Provide the [x, y] coordinate of the cell's center where the given text is located.  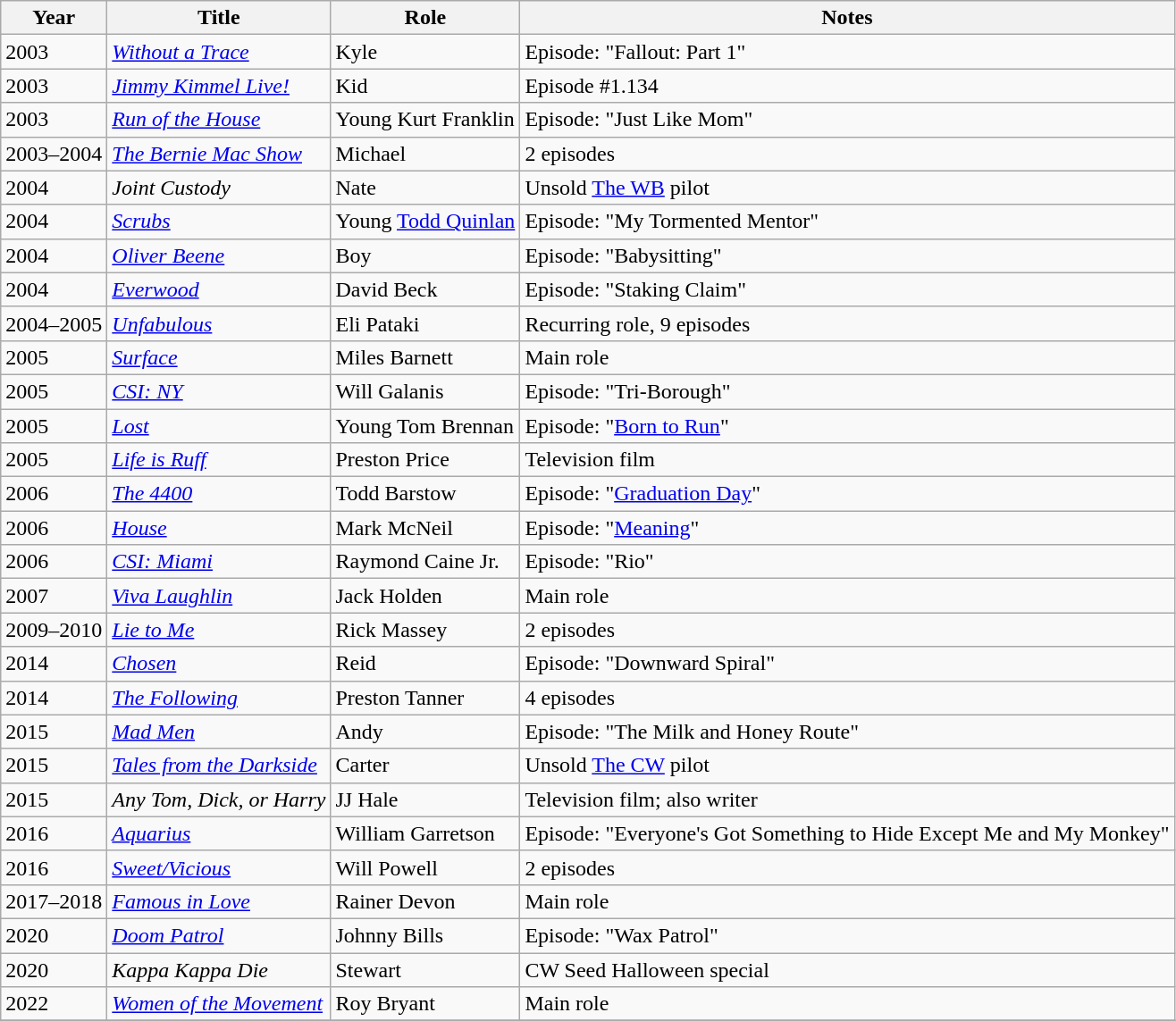
2009–2010 [54, 630]
Episode: "Graduation Day" [847, 494]
Episode: "Everyone's Got Something to Hide Except Me and My Monkey" [847, 833]
Kappa Kappa Die [219, 969]
Viva Laughlin [219, 596]
Young Tom Brennan [425, 426]
4 episodes [847, 698]
CSI: Miami [219, 562]
Stewart [425, 969]
David Beck [425, 289]
Episode: "My Tormented Mentor" [847, 222]
Television film; also writer [847, 799]
Famous in Love [219, 901]
Rick Massey [425, 630]
Everwood [219, 289]
Episode: "Meaning" [847, 528]
Rainer Devon [425, 901]
Any Tom, Dick, or Harry [219, 799]
The Following [219, 698]
Without a Trace [219, 52]
Young Todd Quinlan [425, 222]
Women of the Movement [219, 1004]
Episode: "Wax Patrol" [847, 935]
Episode: "Downward Spiral" [847, 664]
Carter [425, 766]
2004–2005 [54, 323]
Mad Men [219, 732]
Johnny Bills [425, 935]
Chosen [219, 664]
Unsold The CW pilot [847, 766]
Scrubs [219, 222]
Kyle [425, 52]
Boy [425, 255]
Unsold The WB pilot [847, 188]
Tales from the Darkside [219, 766]
Episode #1.134 [847, 86]
Reid [425, 664]
Life is Ruff [219, 460]
Episode: "Born to Run" [847, 426]
Episode: "Fallout: Part 1" [847, 52]
CW Seed Halloween special [847, 969]
Surface [219, 357]
Episode: "Babysitting" [847, 255]
JJ Hale [425, 799]
Andy [425, 732]
Michael [425, 154]
Lost [219, 426]
Miles Barnett [425, 357]
CSI: NY [219, 391]
Mark McNeil [425, 528]
William Garretson [425, 833]
Run of the House [219, 120]
2017–2018 [54, 901]
Lie to Me [219, 630]
Jimmy Kimmel Live! [219, 86]
Preston Tanner [425, 698]
Year [54, 18]
Eli Pataki [425, 323]
Sweet/Vicious [219, 867]
Joint Custody [219, 188]
Nate [425, 188]
2022 [54, 1004]
2003–2004 [54, 154]
The Bernie Mac Show [219, 154]
Doom Patrol [219, 935]
Episode: "Rio" [847, 562]
Jack Holden [425, 596]
Preston Price [425, 460]
2007 [54, 596]
Roy Bryant [425, 1004]
Aquarius [219, 833]
Notes [847, 18]
Recurring role, 9 episodes [847, 323]
Will Galanis [425, 391]
House [219, 528]
Raymond Caine Jr. [425, 562]
Television film [847, 460]
Episode: "The Milk and Honey Route" [847, 732]
Title [219, 18]
Role [425, 18]
Unfabulous [219, 323]
Young Kurt Franklin [425, 120]
Todd Barstow [425, 494]
Episode: "Just Like Mom" [847, 120]
The 4400 [219, 494]
Oliver Beene [219, 255]
Episode: "Staking Claim" [847, 289]
Episode: "Tri-Borough" [847, 391]
Will Powell [425, 867]
Kid [425, 86]
